For the text-containing cell, return its midpoint in (X, Y) coordinate format. 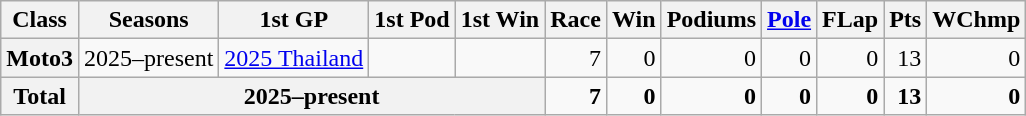
WChmp (976, 20)
1st Pod (412, 20)
Win (634, 20)
Pole (790, 20)
1st Win (500, 20)
FLap (850, 20)
2025 Thailand (294, 58)
Race (576, 20)
Podiums (711, 20)
Total (40, 96)
Pts (906, 20)
Moto3 (40, 58)
Class (40, 20)
Seasons (148, 20)
1st GP (294, 20)
